Provide the [X, Y] coordinate of the cell's center where the given text is located.  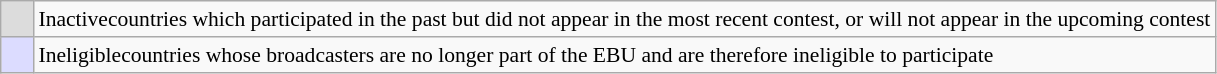
Inactivecountries which participated in the past but did not appear in the most recent contest, or will not appear in the upcoming contest [624, 19]
Ineligiblecountries whose broadcasters are no longer part of the EBU and are therefore ineligible to participate [624, 55]
